Determine the [X, Y] coordinate at the center of the cell enclosing the given text.  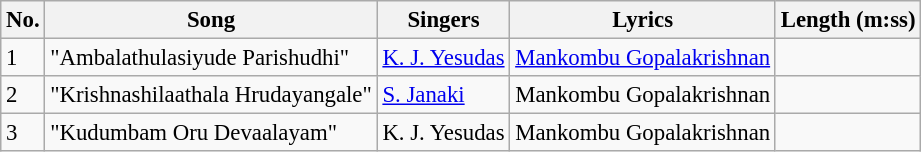
S. Janaki [444, 95]
2 [23, 95]
Lyrics [643, 20]
3 [23, 133]
"Krishnashilaathala Hrudayangale" [211, 95]
Song [211, 20]
"Ambalathulasiyude Parishudhi" [211, 58]
Length (m:ss) [848, 20]
1 [23, 58]
No. [23, 20]
"Kudumbam Oru Devaalayam" [211, 133]
Singers [444, 20]
